Extract the [x, y] coordinate from the center of the cell holding the provided text.  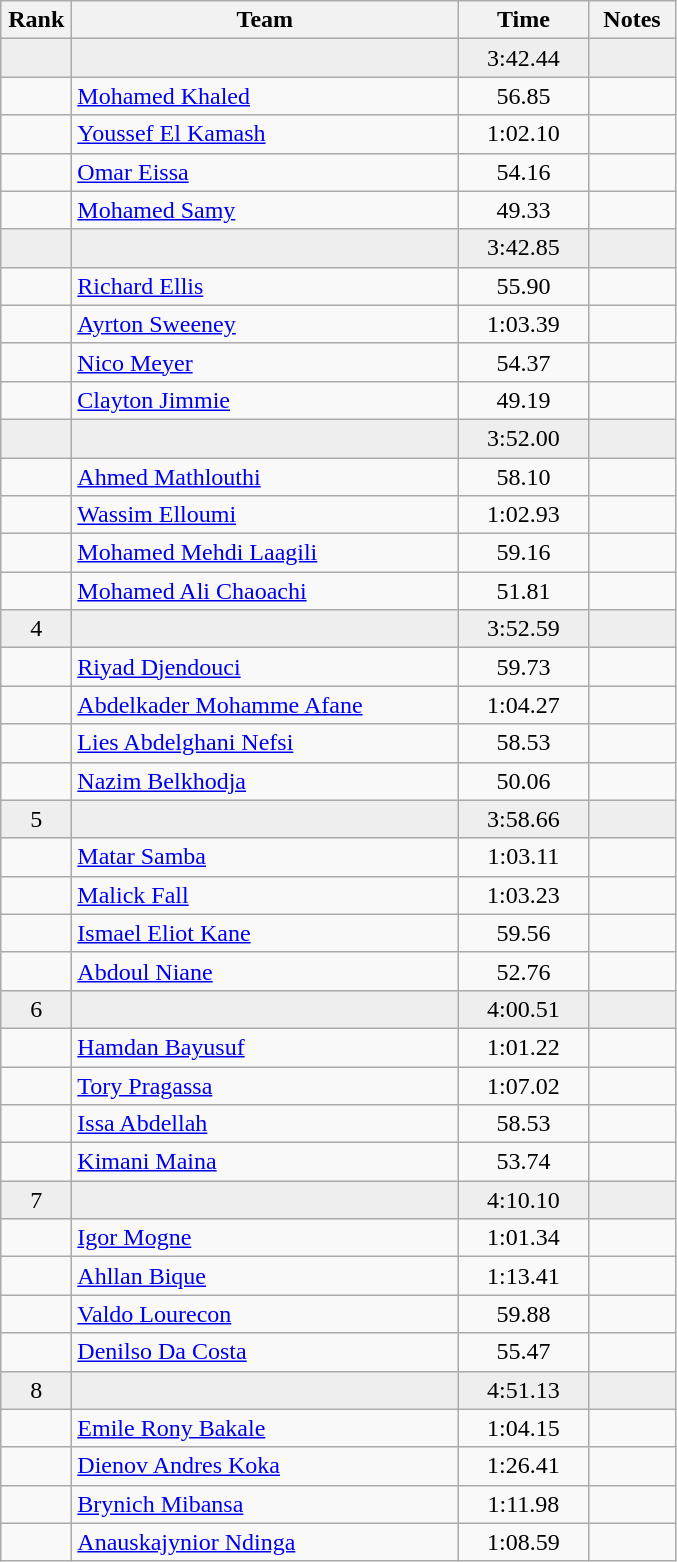
58.10 [524, 477]
1:26.41 [524, 1466]
4 [36, 629]
55.47 [524, 1352]
3:42.44 [524, 58]
5 [36, 819]
1:03.23 [524, 895]
Ayrton Sweeney [265, 324]
Mohamed Samy [265, 210]
4:00.51 [524, 1009]
Kimani Maina [265, 1162]
Omar Eissa [265, 172]
Brynich Mibansa [265, 1504]
Notes [632, 20]
54.37 [524, 362]
1:07.02 [524, 1085]
Youssef El Kamash [265, 134]
Malick Fall [265, 895]
49.33 [524, 210]
7 [36, 1200]
Hamdan Bayusuf [265, 1047]
Lies Abdelghani Nefsi [265, 743]
Ahllan Bique [265, 1276]
Nazim Belkhodja [265, 781]
1:04.27 [524, 705]
Mohamed Khaled [265, 96]
8 [36, 1390]
3:52.00 [524, 438]
Ahmed Mathlouthi [265, 477]
Team [265, 20]
1:02.10 [524, 134]
6 [36, 1009]
Richard Ellis [265, 286]
Emile Rony Bakale [265, 1428]
1:13.41 [524, 1276]
1:11.98 [524, 1504]
Issa Abdellah [265, 1124]
Igor Mogne [265, 1238]
50.06 [524, 781]
Mohamed Ali Chaoachi [265, 591]
1:03.11 [524, 857]
56.85 [524, 96]
Time [524, 20]
52.76 [524, 971]
Tory Pragassa [265, 1085]
51.81 [524, 591]
59.88 [524, 1314]
4:10.10 [524, 1200]
Wassim Elloumi [265, 515]
3:58.66 [524, 819]
Rank [36, 20]
3:42.85 [524, 248]
Valdo Lourecon [265, 1314]
1:02.93 [524, 515]
1:03.39 [524, 324]
Matar Samba [265, 857]
3:52.59 [524, 629]
Ismael Eliot Kane [265, 933]
55.90 [524, 286]
Anauskajynior Ndinga [265, 1542]
59.56 [524, 933]
1:01.34 [524, 1238]
1:04.15 [524, 1428]
Dienov Andres Koka [265, 1466]
Mohamed Mehdi Laagili [265, 553]
54.16 [524, 172]
59.16 [524, 553]
Nico Meyer [265, 362]
Riyad Djendouci [265, 667]
1:08.59 [524, 1542]
53.74 [524, 1162]
Denilso Da Costa [265, 1352]
Abdoul Niane [265, 971]
Clayton Jimmie [265, 400]
49.19 [524, 400]
4:51.13 [524, 1390]
59.73 [524, 667]
1:01.22 [524, 1047]
Abdelkader Mohamme Afane [265, 705]
